Return [x, y] of the center of cell containing provided text 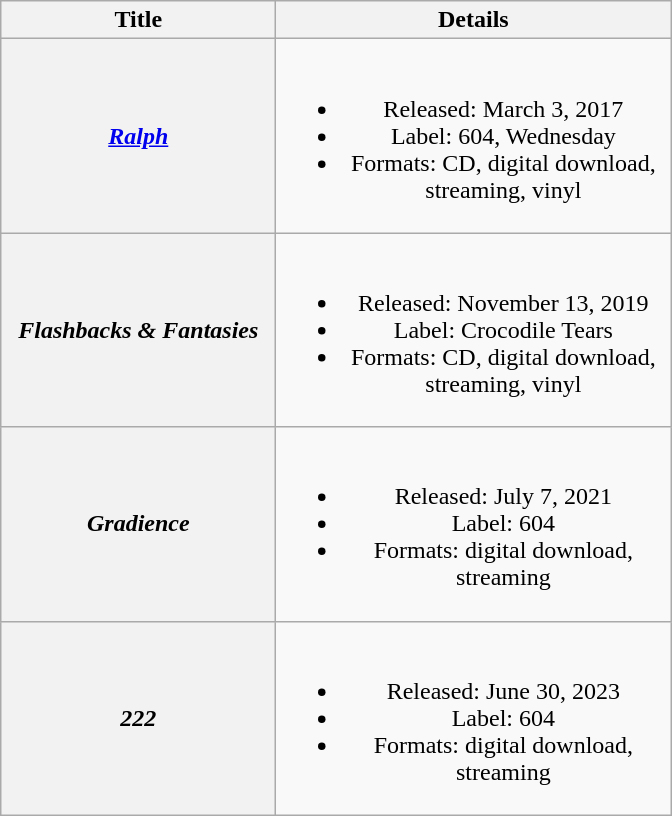
Ralph [138, 136]
Released: July 7, 2021Label: 604Formats: digital download, streaming [474, 524]
Released: June 30, 2023Label: 604Formats: digital download, streaming [474, 718]
222 [138, 718]
Flashbacks & Fantasies [138, 330]
Released: November 13, 2019Label: Crocodile TearsFormats: CD, digital download, streaming, vinyl [474, 330]
Title [138, 20]
Released: March 3, 2017Label: 604, WednesdayFormats: CD, digital download, streaming, vinyl [474, 136]
Details [474, 20]
Gradience [138, 524]
